Extract the [X, Y] coordinate from the center of the cell holding the provided text.  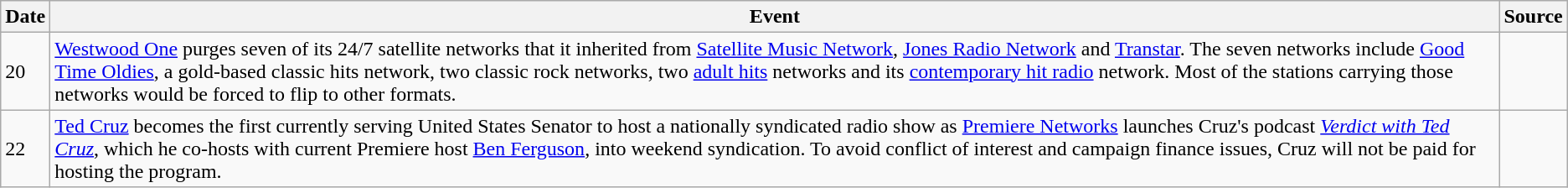
20 [25, 71]
22 [25, 149]
Event [775, 17]
Source [1533, 17]
Date [25, 17]
